Provide the (X, Y) coordinate of the cell's center where the given text is located.  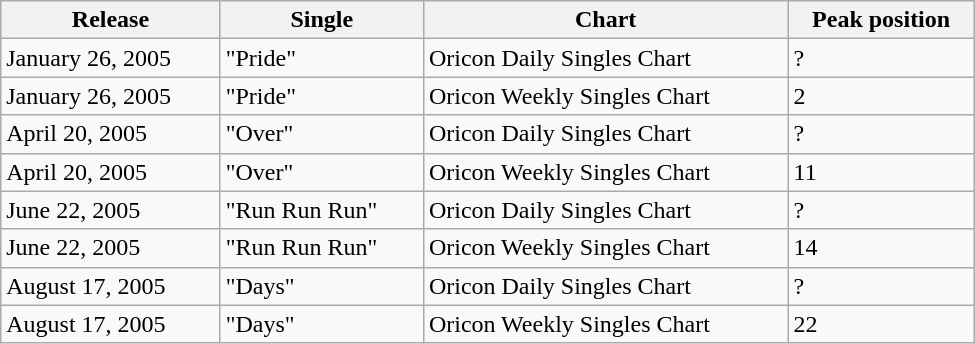
Release (110, 20)
14 (881, 248)
Single (322, 20)
2 (881, 96)
Chart (606, 20)
22 (881, 324)
11 (881, 172)
Peak position (881, 20)
